Output the [X, Y] coordinate of the center of the cell containing the given text.  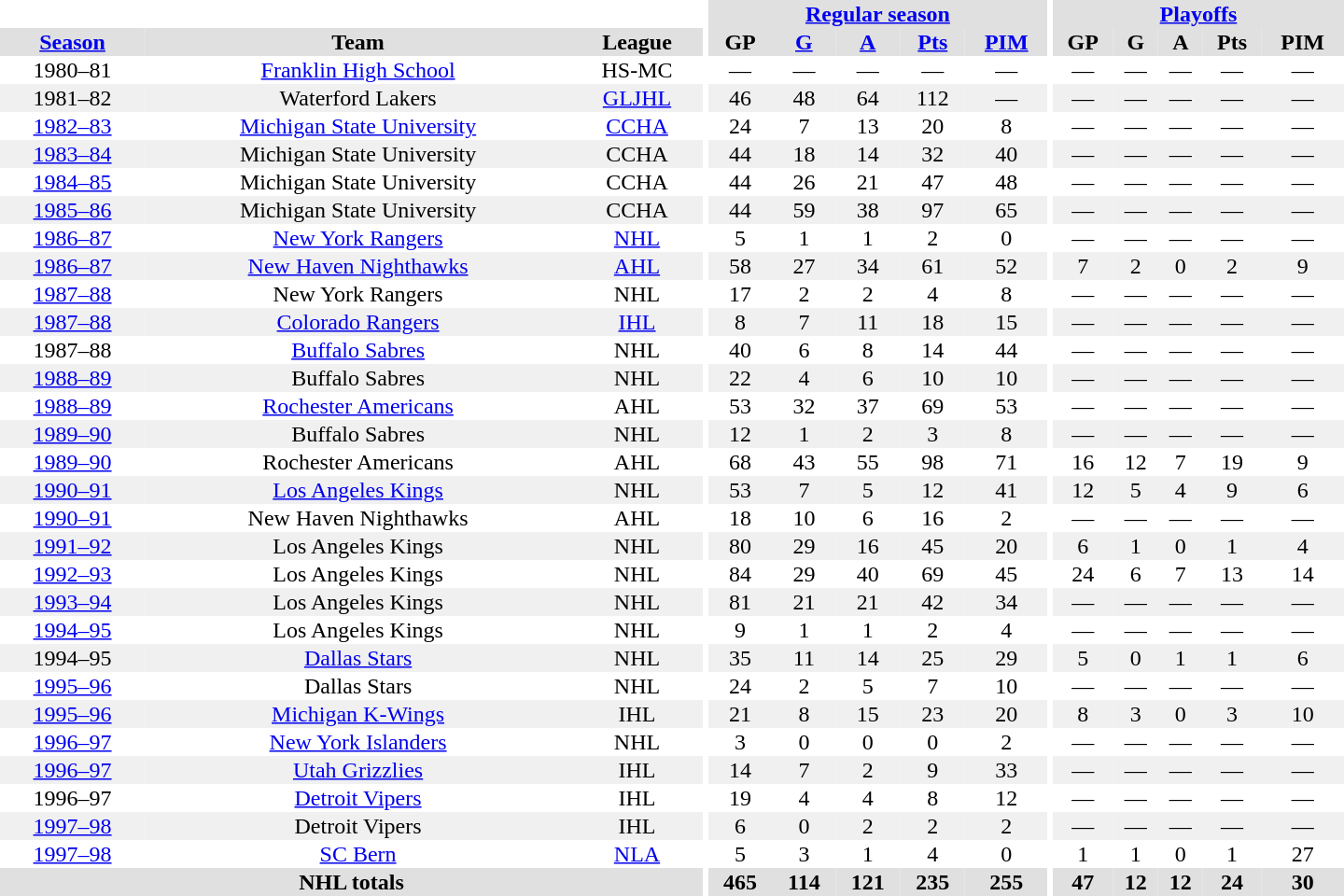
235 [932, 882]
1982–83 [73, 126]
71 [1006, 462]
25 [932, 658]
Team [358, 42]
114 [805, 882]
58 [740, 266]
Franklin High School [358, 70]
1983–84 [73, 154]
43 [805, 462]
68 [740, 462]
1992–93 [73, 574]
Michigan K-Wings [358, 714]
65 [1006, 210]
League [637, 42]
42 [932, 602]
81 [740, 602]
84 [740, 574]
41 [1006, 490]
GLJHL [637, 98]
80 [740, 546]
255 [1006, 882]
35 [740, 658]
30 [1303, 882]
23 [932, 714]
New York Islanders [358, 742]
Waterford Lakers [358, 98]
1980–81 [73, 70]
59 [805, 210]
33 [1006, 770]
1984–85 [73, 182]
97 [932, 210]
Season [73, 42]
38 [868, 210]
17 [740, 294]
37 [868, 406]
Colorado Rangers [358, 322]
61 [932, 266]
46 [740, 98]
55 [868, 462]
1985–86 [73, 210]
1991–92 [73, 546]
1981–82 [73, 98]
1993–94 [73, 602]
NLA [637, 854]
Utah Grizzlies [358, 770]
465 [740, 882]
121 [868, 882]
26 [805, 182]
SC Bern [358, 854]
64 [868, 98]
22 [740, 378]
Regular season [877, 14]
112 [932, 98]
98 [932, 462]
NHL totals [351, 882]
52 [1006, 266]
HS-MC [637, 70]
Playoffs [1198, 14]
